Search for the cell housing the specified text and yield its [X, Y] center coordinate. 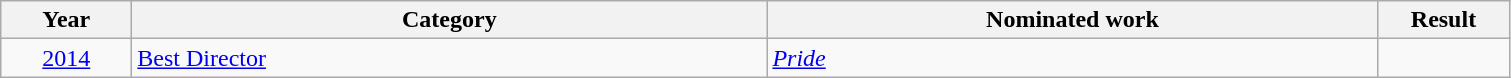
Result [1444, 20]
Pride [1072, 58]
Best Director [450, 58]
Category [450, 20]
Nominated work [1072, 20]
2014 [66, 58]
Year [66, 20]
